Locate the cell with the specified text and output its (X, Y) center coordinate. 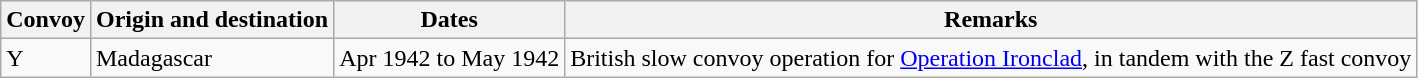
Madagascar (212, 58)
Convoy (46, 20)
Dates (450, 20)
British slow convoy operation for Operation Ironclad, in tandem with the Z fast convoy (991, 58)
Apr 1942 to May 1942 (450, 58)
Y (46, 58)
Remarks (991, 20)
Origin and destination (212, 20)
